Search for the cell housing the specified text and yield its (x, y) center coordinate. 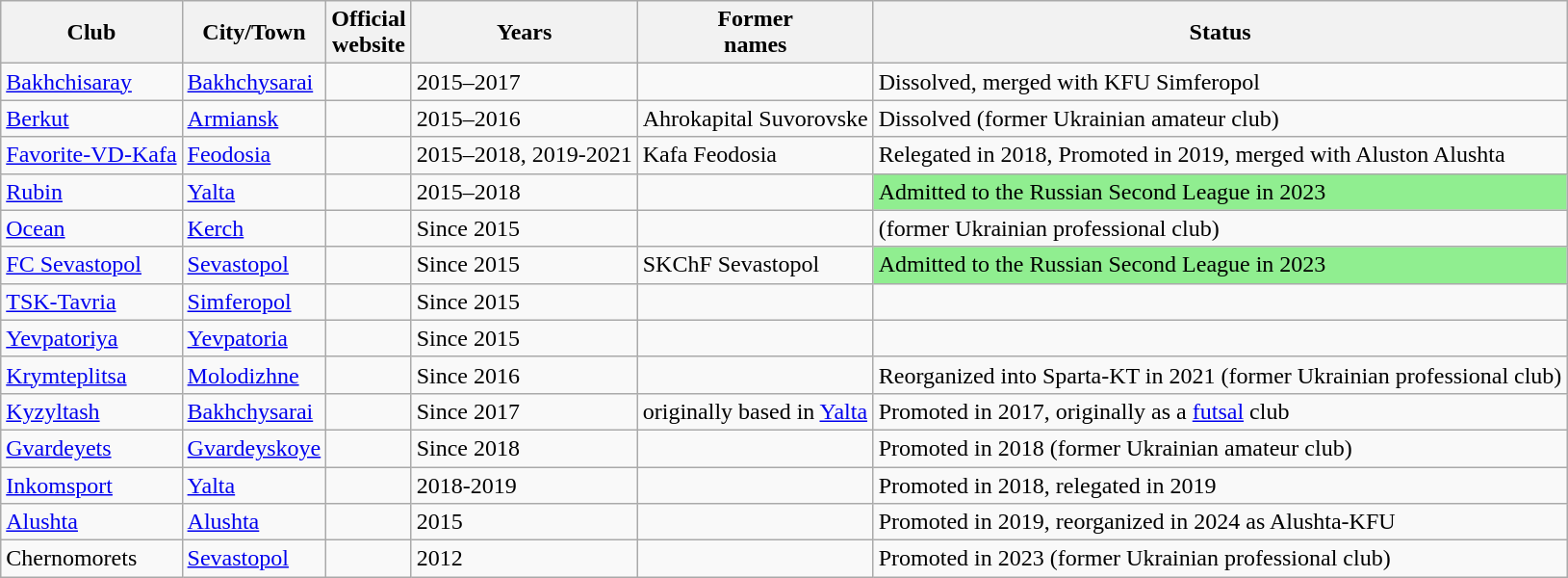
Rubin (91, 192)
Relegated in 2018, Promoted in 2019, merged with Aluston Alushta (1221, 155)
Status (1221, 33)
2015–2018 (524, 192)
2015 (524, 522)
Ocean (91, 228)
Kerch (254, 228)
Gvardeyets (91, 448)
2015–2017 (524, 82)
Formernames (755, 33)
Officialwebsite (369, 33)
Promoted in 2017, originally as a futsal club (1221, 411)
Armiansk (254, 118)
Since 2018 (524, 448)
Favorite-VD-Kafa (91, 155)
Dissolved, merged with KFU Simferopol (1221, 82)
Yevpatoria (254, 338)
Bakhchisaray (91, 82)
Since 2016 (524, 375)
Yevpatoriya (91, 338)
2015–2016 (524, 118)
Promoted in 2019, reorganized in 2024 as Alushta-KFU (1221, 522)
2018-2019 (524, 485)
Promoted in 2018, relegated in 2019 (1221, 485)
SKChF Sevastopol (755, 265)
Promoted in 2023 (former Ukrainian professional club) (1221, 559)
Simferopol (254, 302)
Inkomsport (91, 485)
Gvardeyskoye (254, 448)
Berkut (91, 118)
Dissolved (former Ukrainian amateur club) (1221, 118)
Feodosia (254, 155)
2015–2018, 2019-2021 (524, 155)
Ahrokapital Suvorovske (755, 118)
FC Sevastopol (91, 265)
Molodizhne (254, 375)
originally based in Yalta (755, 411)
(former Ukrainian professional club) (1221, 228)
Promoted in 2018 (former Ukrainian amateur club) (1221, 448)
Club (91, 33)
Krymteplitsa (91, 375)
Chernomorets (91, 559)
City/Town (254, 33)
Since 2017 (524, 411)
Years (524, 33)
2012 (524, 559)
Kyzyltash (91, 411)
TSK-Tavria (91, 302)
Kafa Feodosia (755, 155)
Reorganized into Sparta-KT in 2021 (former Ukrainian professional club) (1221, 375)
